From the cell containing the given text, extract its center point as [x, y] coordinate. 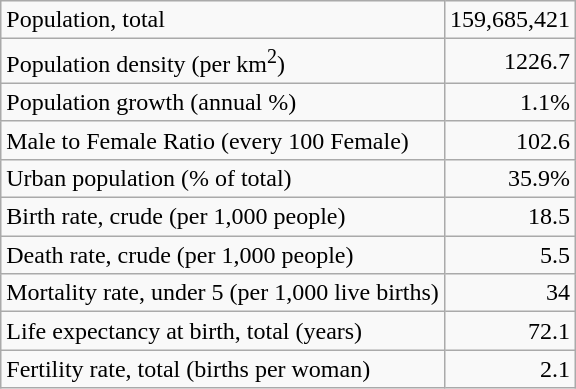
34 [510, 293]
Population, total [223, 20]
1226.7 [510, 62]
35.9% [510, 178]
Death rate, crude (per 1,000 people) [223, 255]
Birth rate, crude (per 1,000 people) [223, 217]
Fertility rate, total (births per woman) [223, 369]
Population density (per km2) [223, 62]
5.5 [510, 255]
72.1 [510, 331]
Urban population (% of total) [223, 178]
2.1 [510, 369]
159,685,421 [510, 20]
1.1% [510, 102]
Male to Female Ratio (every 100 Female) [223, 140]
102.6 [510, 140]
Population growth (annual %) [223, 102]
18.5 [510, 217]
Life expectancy at birth, total (years) [223, 331]
Mortality rate, under 5 (per 1,000 live births) [223, 293]
